From the cell containing the given text, extract its center point as (x, y) coordinate. 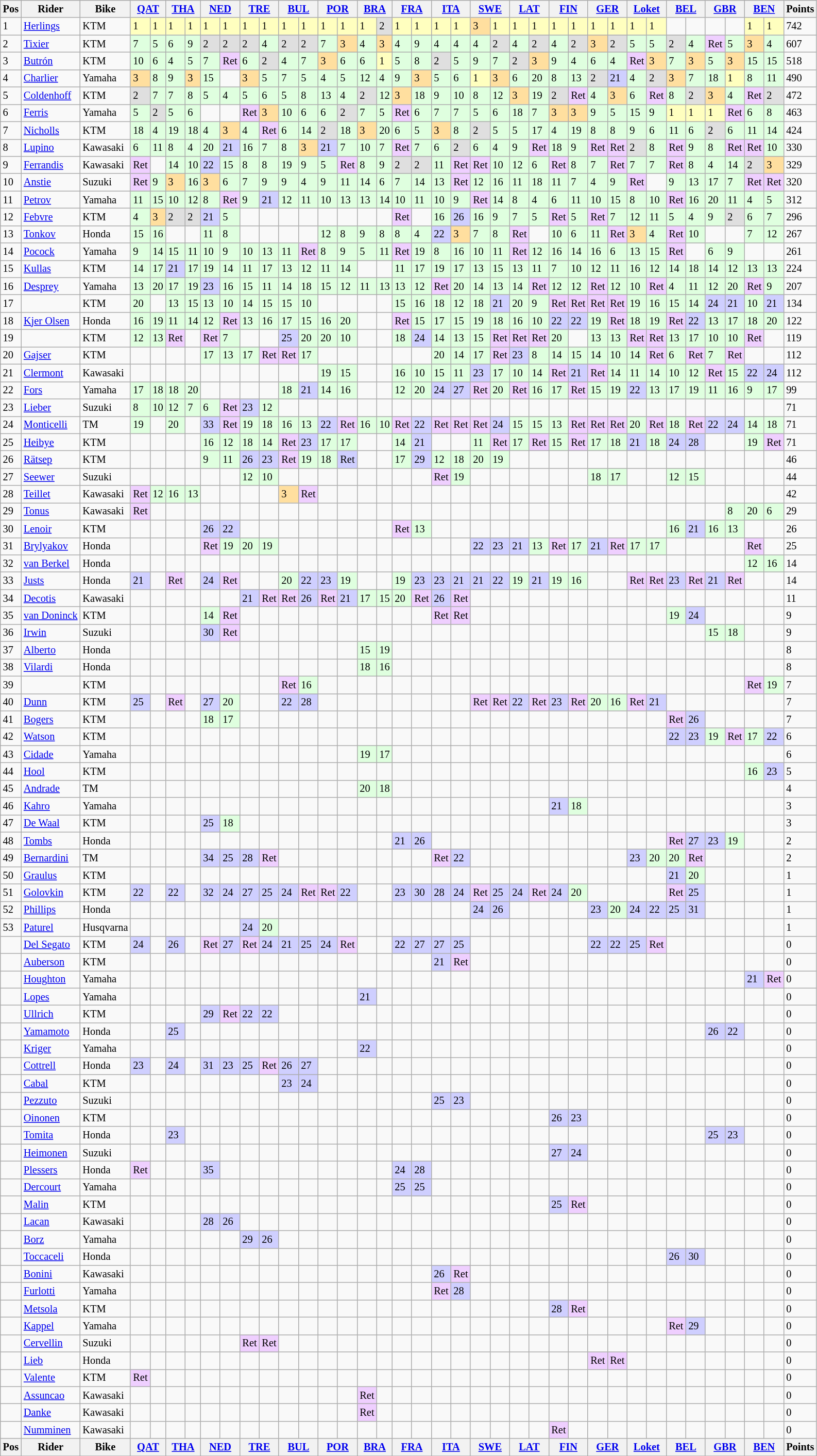
99 (800, 390)
Monticelli (50, 425)
Justs (50, 581)
Numminen (50, 1430)
261 (800, 252)
122 (800, 321)
Graulus (50, 875)
Vilardi (50, 667)
Nicholls (50, 130)
47 (11, 823)
296 (800, 217)
Butrón (50, 61)
Valente (50, 1378)
312 (800, 200)
Golovkin (50, 893)
Dunn (50, 702)
Phillips (50, 910)
Lopes (50, 997)
Cabal (50, 1083)
Kahro (50, 806)
Anstie (50, 182)
207 (800, 286)
De Waal (50, 823)
Furlotti (50, 1291)
Pocock (50, 252)
Ferrandis (50, 165)
Brylyakov (50, 546)
van Doninck (50, 615)
Bogers (50, 719)
37 (11, 650)
Decotis (50, 598)
Kriger (50, 1049)
Assuncao (50, 1395)
Metsola (50, 1309)
Tixier (50, 44)
Tomita (50, 1135)
320 (800, 182)
Rätsep (50, 459)
Cidade (50, 754)
742 (800, 26)
Husqvarna (105, 927)
Desprey (50, 286)
Herlings (50, 26)
45 (11, 789)
Toccaceli (50, 1257)
Kappel (50, 1326)
Ferris (50, 113)
Lieber (50, 407)
52 (11, 910)
463 (800, 113)
Heibye (50, 442)
Lupino (50, 148)
Dercourt (50, 1187)
Lacan (50, 1222)
Cottrell (50, 1066)
518 (800, 61)
49 (11, 858)
330 (800, 148)
Heimonen (50, 1153)
41 (11, 719)
Gajser (50, 355)
Bonini (50, 1274)
Auberson (50, 962)
Houghton (50, 979)
48 (11, 841)
Irwin (50, 633)
53 (11, 927)
Pezzuto (50, 1101)
Malin (50, 1205)
Coldenhoff (50, 96)
Tombs (50, 841)
424 (800, 130)
Kullas (50, 269)
Plessers (50, 1170)
224 (800, 269)
Bernardini (50, 858)
Alberto (50, 650)
607 (800, 44)
50 (11, 875)
329 (800, 165)
Andrade (50, 789)
van Berkel (50, 563)
38 (11, 667)
Cervellin (50, 1343)
472 (800, 96)
Paturel (50, 927)
Seewer (50, 477)
Lenoir (50, 529)
39 (11, 685)
Borz (50, 1239)
267 (800, 234)
Tonus (50, 511)
Teillet (50, 494)
36 (11, 633)
Ullrich (50, 1014)
Charlier (50, 78)
40 (11, 702)
Watson (50, 737)
119 (800, 338)
Del Segato (50, 945)
490 (800, 78)
Petrov (50, 200)
Danke (50, 1412)
134 (800, 303)
51 (11, 893)
Febvre (50, 217)
Tonkov (50, 234)
Fors (50, 390)
Oinonen (50, 1118)
Yamamoto (50, 1031)
Clermont (50, 373)
Hool (50, 771)
Kjer Olsen (50, 321)
Lieb (50, 1361)
43 (11, 754)
